Determine the [x, y] coordinate at the center of the cell enclosing the given text.  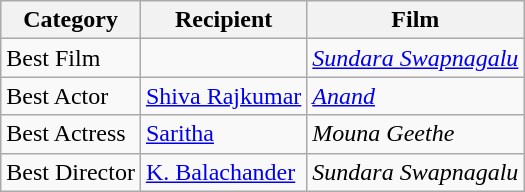
Shiva Rajkumar [223, 96]
Film [416, 20]
K. Balachander [223, 172]
Saritha [223, 134]
Recipient [223, 20]
Mouna Geethe [416, 134]
Best Actor [71, 96]
Category [71, 20]
Best Director [71, 172]
Anand [416, 96]
Best Actress [71, 134]
Best Film [71, 58]
